Capture the cell that displays the provided text and extract its [x, y] central coordinate. 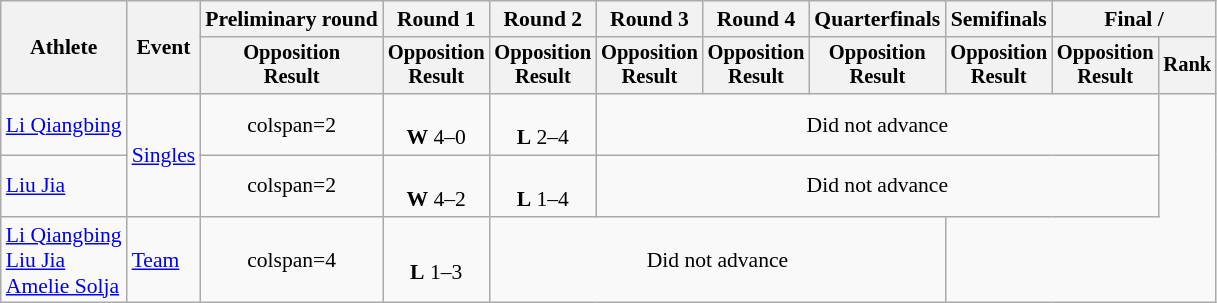
W 4–2 [436, 186]
Semifinals [998, 19]
Event [164, 48]
Round 2 [544, 19]
L 2–4 [544, 124]
Round 3 [650, 19]
Final / [1134, 19]
Liu Jia [64, 186]
Quarterfinals [877, 19]
Round 1 [436, 19]
Preliminary round [292, 19]
Athlete [64, 48]
Li Qiangbing [64, 124]
Singles [164, 155]
L 1–4 [544, 186]
W 4–0 [436, 124]
Rank [1188, 66]
Round 4 [756, 19]
